Locate the cell with the specified text and output its [x, y] center coordinate. 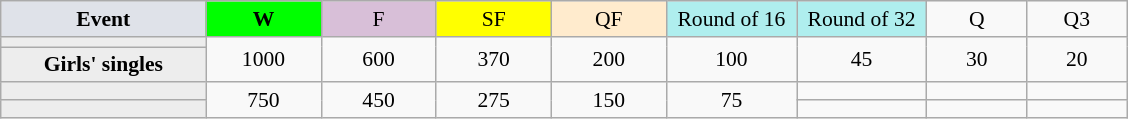
275 [494, 101]
750 [264, 101]
Girls' singles [104, 65]
450 [378, 101]
Round of 32 [861, 19]
30 [977, 60]
Q3 [1077, 19]
200 [608, 60]
Round of 16 [731, 19]
SF [494, 19]
370 [494, 60]
600 [378, 60]
75 [731, 101]
Q [977, 19]
20 [1077, 60]
45 [861, 60]
1000 [264, 60]
QF [608, 19]
Event [104, 19]
W [264, 19]
100 [731, 60]
150 [608, 101]
F [378, 19]
